For the text-containing cell, return its midpoint in [x, y] coordinate format. 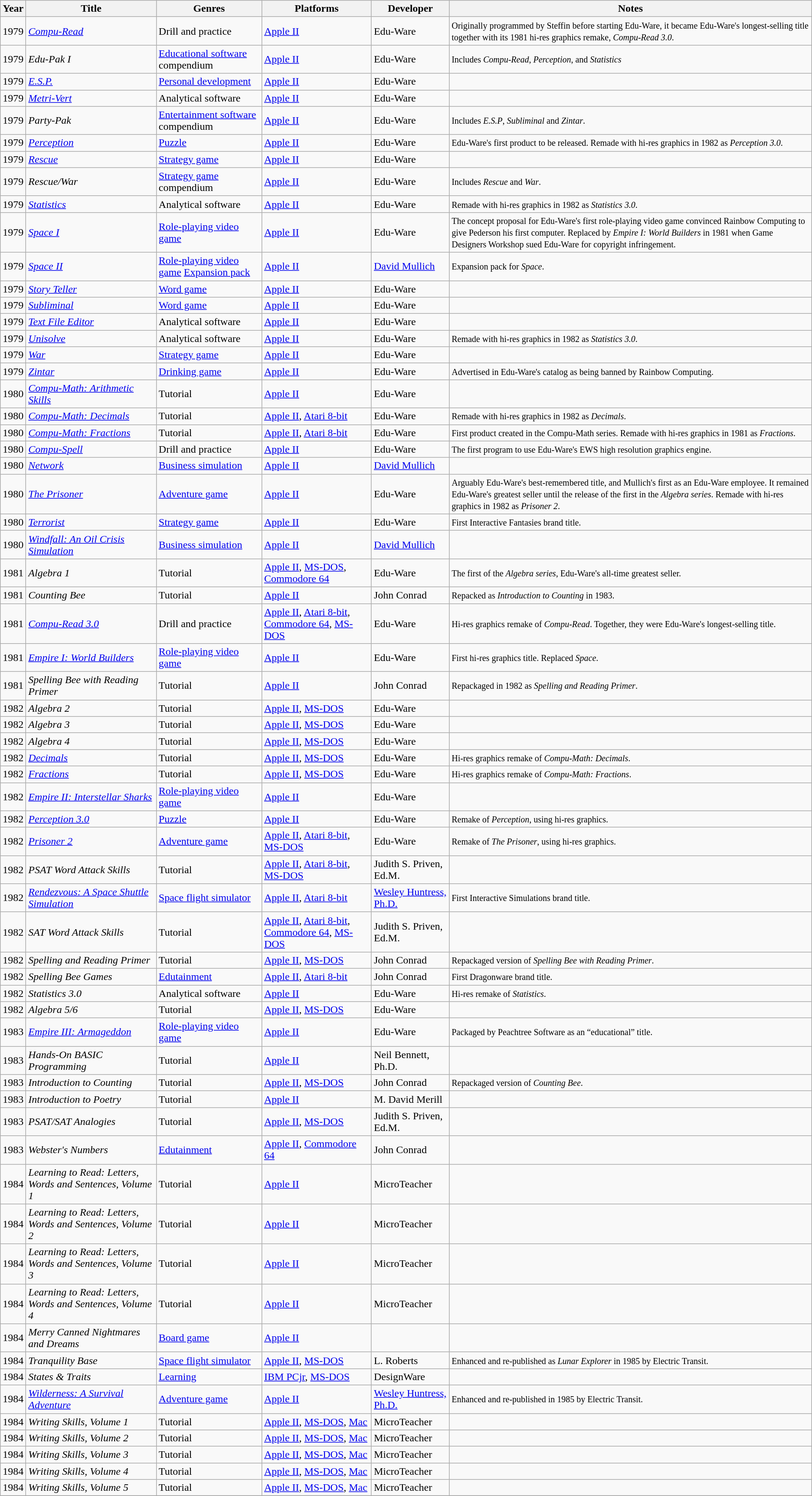
Remade with hi-res graphics in 1982 as Decimals. [631, 416]
States & Traits [91, 1377]
Compu-Math: Fractions [91, 433]
Introduction to Counting [91, 1083]
Algebra 4 [91, 741]
Text File Editor [91, 322]
Hi-res remake of Statistics. [631, 993]
Compu-Math: Arithmetic Skills [91, 394]
Prisoner 2 [91, 841]
Rescue [91, 159]
First Interactive Simulations brand title. [631, 898]
Hi-res graphics remake of Compu-Read. Together, they were Edu-Ware's longest-selling title. [631, 623]
Tranquility Base [91, 1360]
Compu-Math: Decimals [91, 416]
Counting Bee [91, 595]
E.S.P. [91, 82]
Empire II: Interstellar Sharks [91, 797]
Compu-Read [91, 31]
Personal development [209, 82]
Includes Compu-Read, Perception, and Statistics [631, 59]
Terrorist [91, 522]
Repackaged version of Counting Bee. [631, 1083]
Title [91, 9]
Space I [91, 232]
Year [13, 9]
Introduction to Poetry [91, 1099]
Writing Skills, Volume 3 [91, 1455]
Genres [209, 9]
Subliminal [91, 306]
Network [91, 466]
Platforms [317, 9]
Merry Canned Nightmares and Dreams [91, 1338]
First Dragonware brand title. [631, 977]
Learning to Read: Letters, Words and Sentences, Volume 2 [91, 1224]
Hands-On BASIC Programming [91, 1061]
Remake of Perception, using hi-res graphics. [631, 819]
Drinking game [209, 372]
Writing Skills, Volume 5 [91, 1488]
Hi-res graphics remake of Compu-Math: Fractions. [631, 774]
Writing Skills, Volume 2 [91, 1438]
Party-Pak [91, 121]
Statistics 3.0 [91, 993]
Rescue/War [91, 181]
Perception 3.0 [91, 819]
Notes [631, 9]
Compu-Read 3.0 [91, 623]
Rendezvous: A Space Shuttle Simulation [91, 898]
Board game [209, 1338]
Learning to Read: Letters, Words and Sentences, Volume 1 [91, 1184]
Spelling Bee with Reading Primer [91, 686]
Hi-res graphics remake of Compu-Math: Decimals. [631, 758]
Learning to Read: Letters, Words and Sentences, Volume 3 [91, 1264]
Zintar [91, 372]
Spelling and Reading Primer [91, 960]
Edu-Pak I [91, 59]
War [91, 355]
Enhanced and re-published in 1985 by Electric Transit. [631, 1399]
Includes Rescue and War. [631, 181]
Learning to Read: Letters, Words and Sentences, Volume 4 [91, 1304]
The first program to use Edu-Ware's EWS high resolution graphics engine. [631, 449]
Advertised in Edu-Ware's catalog as being banned by Rainbow Computing. [631, 372]
Learning [209, 1377]
Packaged by Peachtree Software as an “educational” title. [631, 1032]
Developer [410, 9]
Repacked as Introduction to Counting in 1983. [631, 595]
Role-playing video game Expansion pack [209, 266]
Statistics [91, 204]
SAT Word Attack Skills [91, 932]
PSAT/SAT Analogies [91, 1121]
Entertainment software compendium [209, 121]
Expansion pack for Space. [631, 266]
Enhanced and re-published as Lunar Explorer in 1985 by Electric Transit. [631, 1360]
Compu-Spell [91, 449]
Fractions [91, 774]
First hi-res graphics title. Replaced Space. [631, 658]
IBM PCjr, MS-DOS [317, 1377]
Empire III: Armageddon [91, 1032]
Includes E.S.P, Subliminal and Zintar. [631, 121]
Story Teller [91, 289]
Metri-Vert [91, 98]
PSAT Word Attack Skills [91, 870]
Algebra 2 [91, 708]
Algebra 3 [91, 725]
L. Roberts [410, 1360]
Educational software compendium [209, 59]
Webster's Numbers [91, 1150]
Neil Bennett, Ph.D. [410, 1061]
First product created in the Compu-Math series. Remade with hi-res graphics in 1981 as Fractions. [631, 433]
Algebra 1 [91, 573]
Writing Skills, Volume 4 [91, 1471]
Algebra 5/6 [91, 1010]
Edu-Ware's first product to be released. Remade with hi-res graphics in 1982 as Perception 3.0. [631, 143]
Empire I: World Builders [91, 658]
Unisolve [91, 339]
The first of the Algebra series, Edu-Ware's all-time greatest seller. [631, 573]
Repackaged in 1982 as Spelling and Reading Primer. [631, 686]
DesignWare [410, 1377]
Wilderness: A Survival Adventure [91, 1399]
Repackaged version of Spelling Bee with Reading Primer. [631, 960]
Perception [91, 143]
Space II [91, 266]
Strategy game compendium [209, 181]
Apple II, Commodore 64 [317, 1150]
Decimals [91, 758]
M. David Merill [410, 1099]
The Prisoner [91, 494]
Spelling Bee Games [91, 977]
Remake of The Prisoner, using hi-res graphics. [631, 841]
Writing Skills, Volume 1 [91, 1421]
Windfall: An Oil Crisis Simulation [91, 544]
Apple II, MS-DOS, Commodore 64 [317, 573]
First Interactive Fantasies brand title. [631, 522]
